Extract the [X, Y] coordinate from the center of the cell holding the provided text.  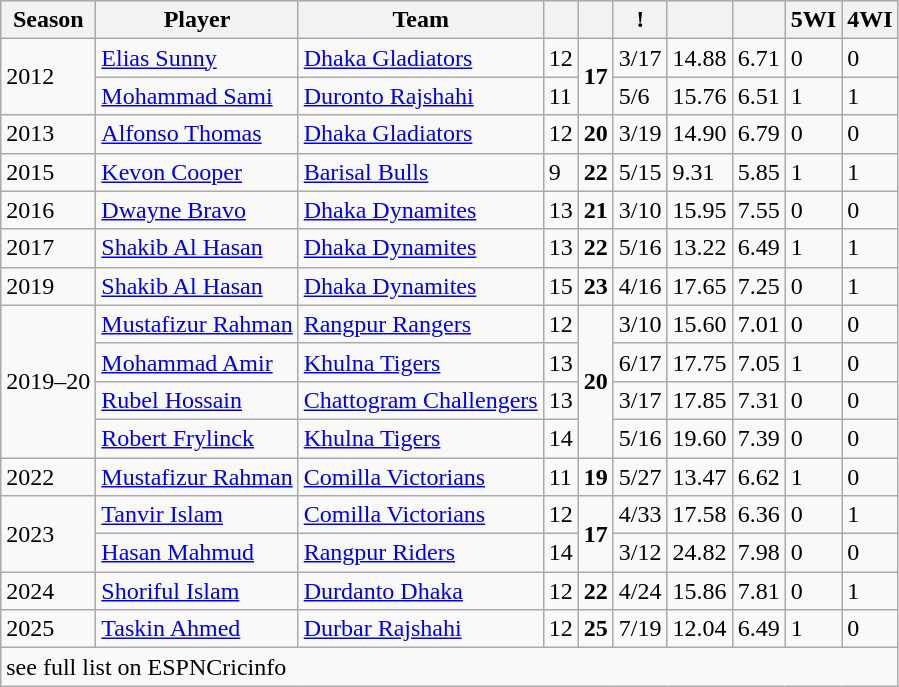
Kevon Cooper [197, 172]
7.05 [758, 362]
Robert Frylinck [197, 438]
2022 [48, 477]
6.79 [758, 134]
Durbar Rajshahi [420, 629]
Mohammad Sami [197, 96]
5/6 [640, 96]
7.25 [758, 286]
19 [596, 477]
Chattogram Challengers [420, 400]
2019–20 [48, 381]
4/24 [640, 591]
14.88 [700, 58]
see full list on ESPNCricinfo [450, 667]
7.01 [758, 324]
2019 [48, 286]
7.39 [758, 438]
6.62 [758, 477]
Hasan Mahmud [197, 553]
2025 [48, 629]
4/33 [640, 515]
17.65 [700, 286]
15.76 [700, 96]
Season [48, 20]
21 [596, 210]
25 [596, 629]
Rangpur Riders [420, 553]
6.71 [758, 58]
17.75 [700, 362]
5/15 [640, 172]
13.47 [700, 477]
2012 [48, 77]
7/19 [640, 629]
2013 [48, 134]
7.81 [758, 591]
Tanvir Islam [197, 515]
17.58 [700, 515]
12.04 [700, 629]
24.82 [700, 553]
3/19 [640, 134]
Shoriful Islam [197, 591]
7.55 [758, 210]
Durdanto Dhaka [420, 591]
5/27 [640, 477]
Duronto Rajshahi [420, 96]
Taskin Ahmed [197, 629]
2015 [48, 172]
13.22 [700, 248]
4WI [870, 20]
Rangpur Rangers [420, 324]
Alfonso Thomas [197, 134]
! [640, 20]
2017 [48, 248]
6/17 [640, 362]
15.86 [700, 591]
Elias Sunny [197, 58]
3/12 [640, 553]
5WI [813, 20]
19.60 [700, 438]
9.31 [700, 172]
7.31 [758, 400]
6.36 [758, 515]
Dwayne Bravo [197, 210]
14.90 [700, 134]
Mohammad Amir [197, 362]
7.98 [758, 553]
Team [420, 20]
2024 [48, 591]
15.95 [700, 210]
Rubel Hossain [197, 400]
9 [560, 172]
4/16 [640, 286]
5.85 [758, 172]
Player [197, 20]
17.85 [700, 400]
6.51 [758, 96]
23 [596, 286]
15 [560, 286]
2016 [48, 210]
2023 [48, 534]
Barisal Bulls [420, 172]
15.60 [700, 324]
